Extract the [X, Y] coordinate from the center of the cell holding the provided text.  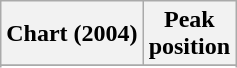
Chart (2004) [72, 34]
Peakposition [189, 34]
